Find where the given text appears and provide that cell's center as (X, Y) coordinate. 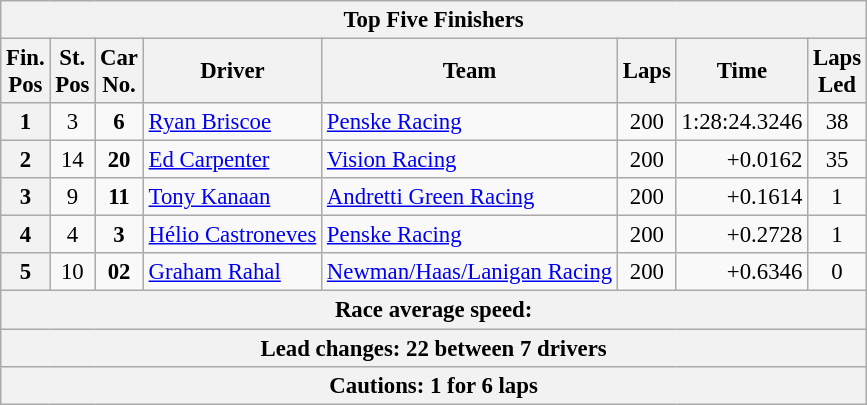
Andretti Green Racing (470, 197)
LapsLed (838, 72)
10 (72, 273)
14 (72, 160)
1:28:24.3246 (742, 122)
Hélio Castroneves (232, 235)
Team (470, 72)
6 (120, 122)
Lead changes: 22 between 7 drivers (434, 348)
Top Five Finishers (434, 20)
CarNo. (120, 72)
Newman/Haas/Lanigan Racing (470, 273)
Vision Racing (470, 160)
Laps (646, 72)
+0.2728 (742, 235)
11 (120, 197)
Ed Carpenter (232, 160)
Cautions: 1 for 6 laps (434, 385)
35 (838, 160)
Ryan Briscoe (232, 122)
St.Pos (72, 72)
+0.0162 (742, 160)
Time (742, 72)
+0.6346 (742, 273)
Fin.Pos (26, 72)
2 (26, 160)
Graham Rahal (232, 273)
38 (838, 122)
0 (838, 273)
20 (120, 160)
Tony Kanaan (232, 197)
5 (26, 273)
9 (72, 197)
+0.1614 (742, 197)
Race average speed: (434, 310)
02 (120, 273)
Driver (232, 72)
